Extract the (x, y) coordinate from the center of the cell holding the provided text.  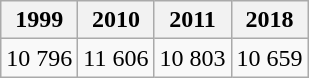
10 796 (40, 58)
2011 (192, 20)
1999 (40, 20)
11 606 (116, 58)
10 659 (270, 58)
2010 (116, 20)
2018 (270, 20)
10 803 (192, 58)
